Pinpoint the cell where the given text exists, returning its [x, y] midpoint coordinate. 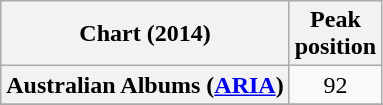
92 [335, 85]
Peakposition [335, 34]
Australian Albums (ARIA) [145, 85]
Chart (2014) [145, 34]
